For the text-containing cell, return its midpoint in [X, Y] coordinate format. 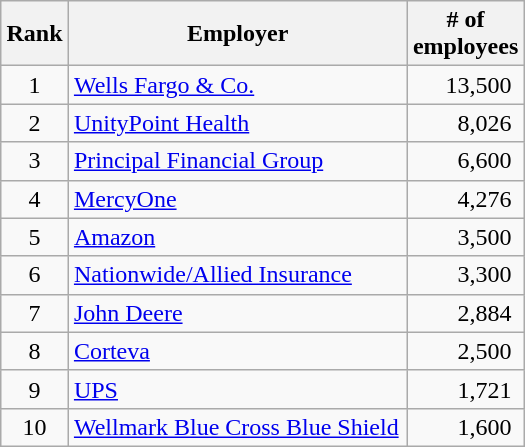
1,600 [466, 427]
10 [35, 427]
4 [35, 199]
John Deere [238, 313]
Employer [238, 34]
9 [35, 389]
Nationwide/Allied Insurance [238, 275]
Wellmark Blue Cross Blue Shield [238, 427]
Rank [35, 34]
UPS [238, 389]
2 [35, 123]
2,884 [466, 313]
7 [35, 313]
1 [35, 85]
# ofemployees [466, 34]
13,500 [466, 85]
5 [35, 237]
Corteva [238, 351]
UnityPoint Health [238, 123]
Amazon [238, 237]
3 [35, 161]
6,600 [466, 161]
3,300 [466, 275]
2,500 [466, 351]
8 [35, 351]
4,276 [466, 199]
8,026 [466, 123]
1,721 [466, 389]
Wells Fargo & Co. [238, 85]
6 [35, 275]
MercyOne [238, 199]
3,500 [466, 237]
Principal Financial Group [238, 161]
